Output the [X, Y] coordinate of the center of the cell containing the given text.  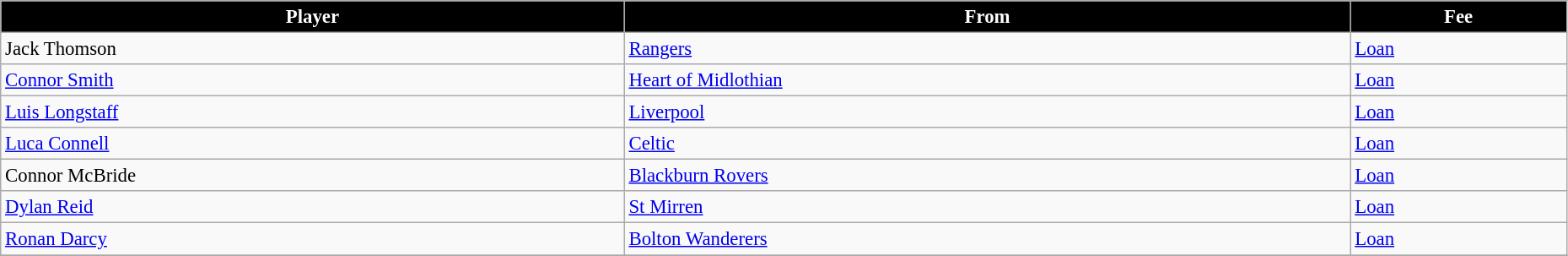
Blackburn Rovers [987, 176]
Liverpool [987, 112]
Dylan Reid [312, 207]
From [987, 17]
Celtic [987, 144]
Luca Connell [312, 144]
Connor Smith [312, 80]
St Mirren [987, 207]
Jack Thomson [312, 49]
Luis Longstaff [312, 112]
Player [312, 17]
Fee [1458, 17]
Ronan Darcy [312, 239]
Bolton Wanderers [987, 239]
Connor McBride [312, 176]
Rangers [987, 49]
Heart of Midlothian [987, 80]
